Locate the cell with the specified text and output its (x, y) center coordinate. 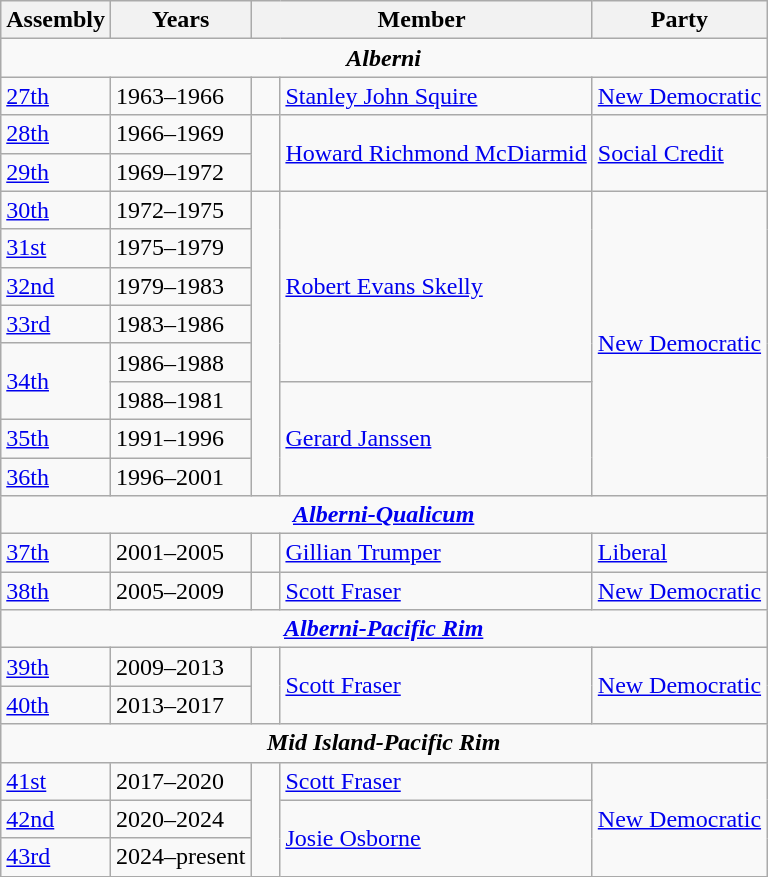
30th (56, 210)
Mid Island-Pacific Rim (384, 743)
Assembly (56, 20)
1966–1969 (180, 134)
Gillian Trumper (436, 553)
33rd (56, 324)
Alberni-Pacific Rim (384, 629)
34th (56, 381)
40th (56, 705)
42nd (56, 819)
Alberni-Qualicum (384, 515)
Party (679, 20)
1972–1975 (180, 210)
31st (56, 248)
1969–1972 (180, 172)
Liberal (679, 553)
1991–1996 (180, 438)
Robert Evans Skelly (436, 286)
1975–1979 (180, 248)
1996–2001 (180, 477)
2005–2009 (180, 591)
2024–present (180, 857)
39th (56, 667)
Howard Richmond McDiarmid (436, 153)
35th (56, 438)
43rd (56, 857)
28th (56, 134)
Member (422, 20)
Social Credit (679, 153)
1986–1988 (180, 362)
1963–1966 (180, 96)
37th (56, 553)
1979–1983 (180, 286)
41st (56, 781)
36th (56, 477)
32nd (56, 286)
Years (180, 20)
1988–1981 (180, 400)
Josie Osborne (436, 838)
Gerard Janssen (436, 438)
38th (56, 591)
Alberni (384, 58)
2020–2024 (180, 819)
27th (56, 96)
2017–2020 (180, 781)
2001–2005 (180, 553)
2009–2013 (180, 667)
1983–1986 (180, 324)
Stanley John Squire (436, 96)
2013–2017 (180, 705)
29th (56, 172)
